Find where the given text appears and provide that cell's center as (x, y) coordinate. 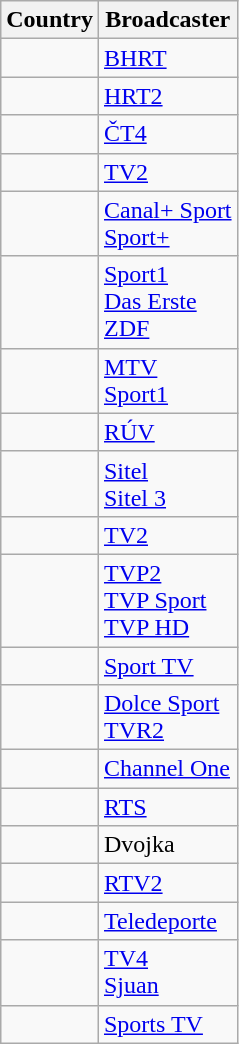
Dolce SportTVR2 (168, 718)
Channel One (168, 769)
Dvojka (168, 845)
BHRT (168, 58)
SitelSitel 3 (168, 484)
TV4Sjuan (168, 972)
Broadcaster (168, 20)
Sport TV (168, 665)
Canal+ SportSport+ (168, 224)
Country (50, 20)
Sport1Das ErsteZDF (168, 302)
Teledeporte (168, 921)
HRT2 (168, 96)
RTS (168, 807)
Sports TV (168, 1024)
RÚV (168, 432)
RTV2 (168, 883)
MTVSport1 (168, 380)
ČT4 (168, 134)
TVP2TVP SportTVP HD (168, 600)
